Capture the cell that displays the provided text and extract its (x, y) central coordinate. 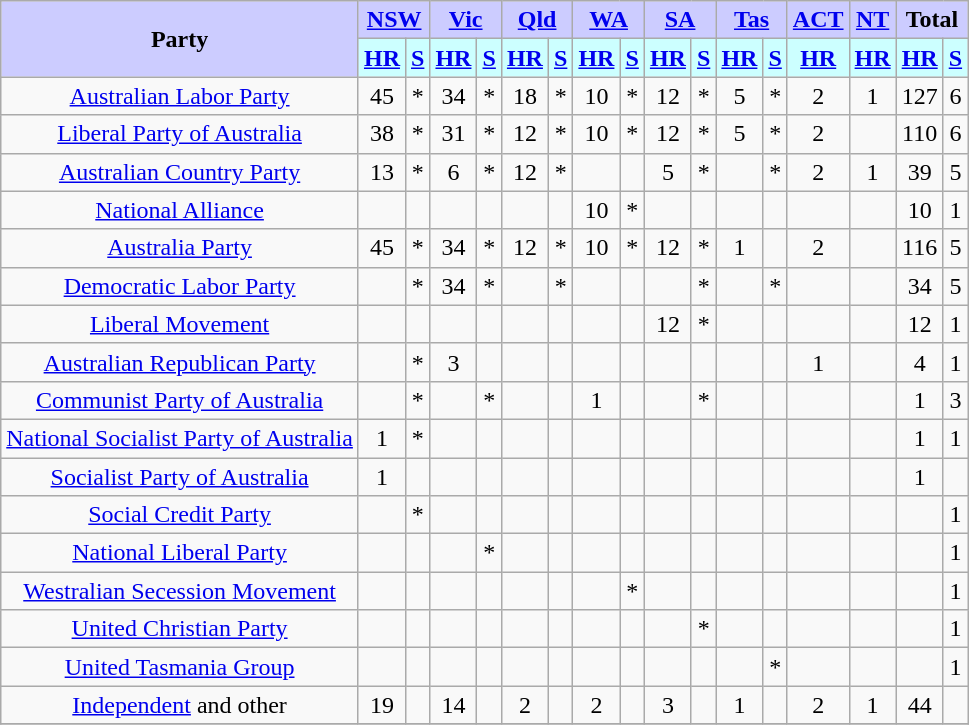
Socialist Party of Australia (180, 477)
Qld (536, 20)
Communist Party of Australia (180, 400)
United Christian Party (180, 629)
18 (524, 96)
Westralian Secession Movement (180, 591)
39 (920, 172)
44 (920, 705)
Party (180, 39)
Independent and other (180, 705)
Liberal Party of Australia (180, 134)
110 (920, 134)
National Liberal Party (180, 553)
Australian Labor Party (180, 96)
Democratic Labor Party (180, 286)
National Alliance (180, 210)
127 (920, 96)
Social Credit Party (180, 515)
4 (920, 362)
Total (932, 20)
38 (382, 134)
19 (382, 705)
31 (454, 134)
ACT (818, 20)
Australian Country Party (180, 172)
Vic (466, 20)
United Tasmania Group (180, 667)
SA (680, 20)
National Socialist Party of Australia (180, 438)
NSW (394, 20)
Australia Party (180, 248)
116 (920, 248)
13 (382, 172)
14 (454, 705)
NT (872, 20)
Liberal Movement (180, 324)
Australian Republican Party (180, 362)
WA (608, 20)
Tas (752, 20)
